Search for the cell housing the specified text and yield its (X, Y) center coordinate. 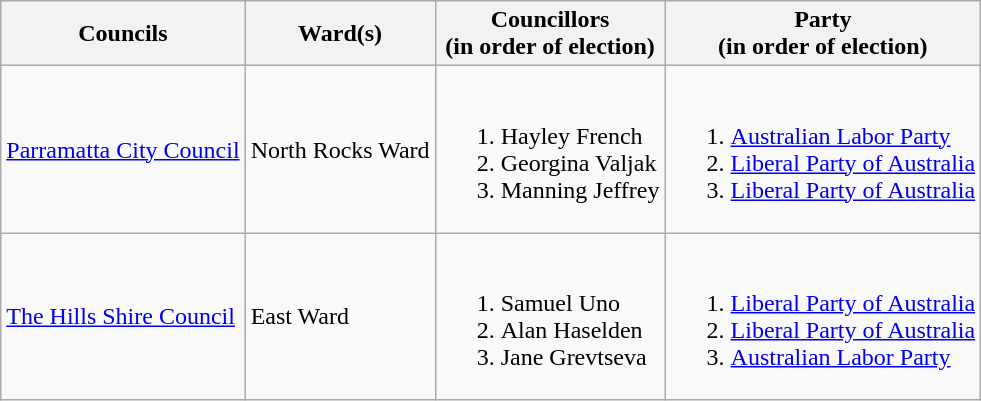
Parramatta City Council (123, 150)
The Hills Shire Council (123, 316)
Liberal Party of AustraliaLiberal Party of AustraliaAustralian Labor Party (823, 316)
Councillors(in order of election) (550, 34)
North Rocks Ward (340, 150)
Australian Labor PartyLiberal Party of AustraliaLiberal Party of Australia (823, 150)
Party(in order of election) (823, 34)
Samuel UnoAlan HaseldenJane Grevtseva (550, 316)
Ward(s) (340, 34)
Hayley FrenchGeorgina ValjakManning Jeffrey (550, 150)
East Ward (340, 316)
Councils (123, 34)
